For the text-containing cell, return its midpoint in [x, y] coordinate format. 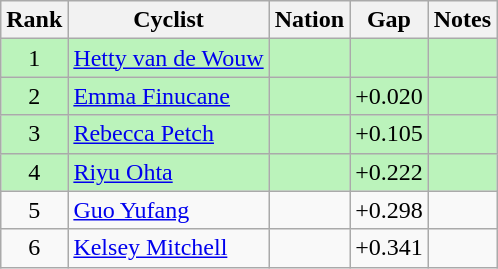
Cyclist [168, 20]
Rank [34, 20]
3 [34, 134]
+0.222 [390, 172]
Emma Finucane [168, 96]
+0.298 [390, 210]
Rebecca Petch [168, 134]
2 [34, 96]
+0.105 [390, 134]
Riyu Ohta [168, 172]
Gap [390, 20]
1 [34, 58]
Hetty van de Wouw [168, 58]
Guo Yufang [168, 210]
+0.341 [390, 248]
Notes [462, 20]
Nation [309, 20]
6 [34, 248]
+0.020 [390, 96]
4 [34, 172]
Kelsey Mitchell [168, 248]
5 [34, 210]
